Search for the cell housing the specified text and yield its [x, y] center coordinate. 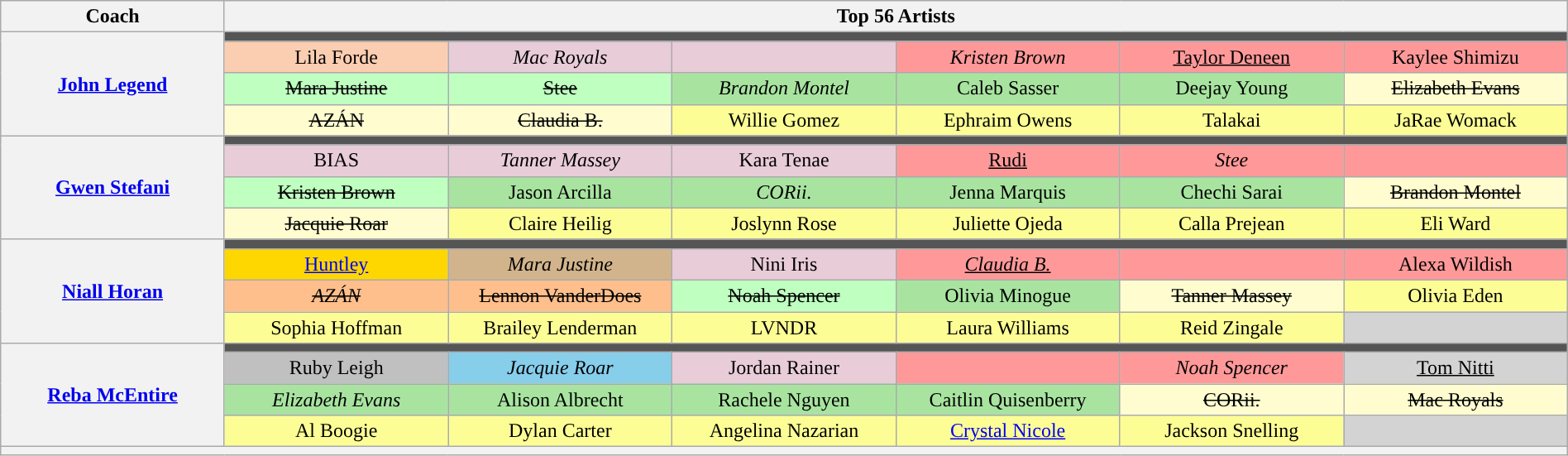
Jackson Snelling [1232, 431]
Claire Heilig [561, 223]
BIAS [336, 161]
Huntley [336, 264]
Joslynn Rose [784, 223]
Jenna Marquis [1007, 192]
JaRae Womack [1456, 120]
Nini Iris [784, 264]
Caleb Sasser [1007, 89]
Alexa Wildish [1456, 264]
Lennon VanderDoes [561, 295]
Tom Nitti [1456, 368]
Jordan Rainer [784, 368]
Ephraim Owens [1007, 120]
Rudi [1007, 161]
Reid Zingale [1232, 327]
Crystal Nicole [1007, 431]
Gwen Stefani [112, 187]
Juliette Ojeda [1007, 223]
Brailey Lenderman [561, 327]
Kara Tenae [784, 161]
Sophia Hoffman [336, 327]
Chechi Sarai [1232, 192]
Olivia Minogue [1007, 295]
Alison Albrecht [561, 400]
LVNDR [784, 327]
Niall Horan [112, 291]
Al Boogie [336, 431]
John Legend [112, 84]
Coach [112, 17]
Olivia Eden [1456, 295]
Talakai [1232, 120]
Ruby Leigh [336, 368]
Taylor Deneen [1232, 57]
Angelina Nazarian [784, 431]
Willie Gomez [784, 120]
Calla Prejean [1232, 223]
Kaylee Shimizu [1456, 57]
Reba McEntire [112, 396]
Laura Williams [1007, 327]
Top 56 Artists [896, 17]
Jason Arcilla [561, 192]
Dylan Carter [561, 431]
Deejay Young [1232, 89]
Caitlin Quisenberry [1007, 400]
Eli Ward [1456, 223]
Lila Forde [336, 57]
Rachele Nguyen [784, 400]
